Return (X, Y) of the center of cell containing provided text 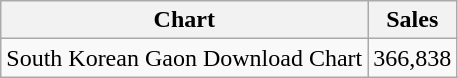
366,838 (412, 58)
Sales (412, 20)
South Korean Gaon Download Chart (184, 58)
Chart (184, 20)
